Return the [x, y] coordinate for the center point of the cell that contains the specified text.  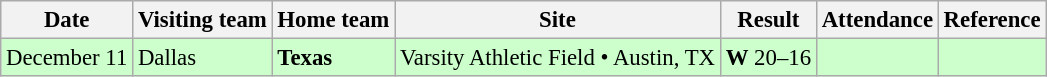
Attendance [877, 20]
W 20–16 [768, 58]
Home team [334, 20]
December 11 [67, 58]
Dallas [202, 58]
Date [67, 20]
Reference [992, 20]
Site [558, 20]
Varsity Athletic Field • Austin, TX [558, 58]
Result [768, 20]
Visiting team [202, 20]
Texas [334, 58]
